Pinpoint the cell where the given text exists, returning its [x, y] midpoint coordinate. 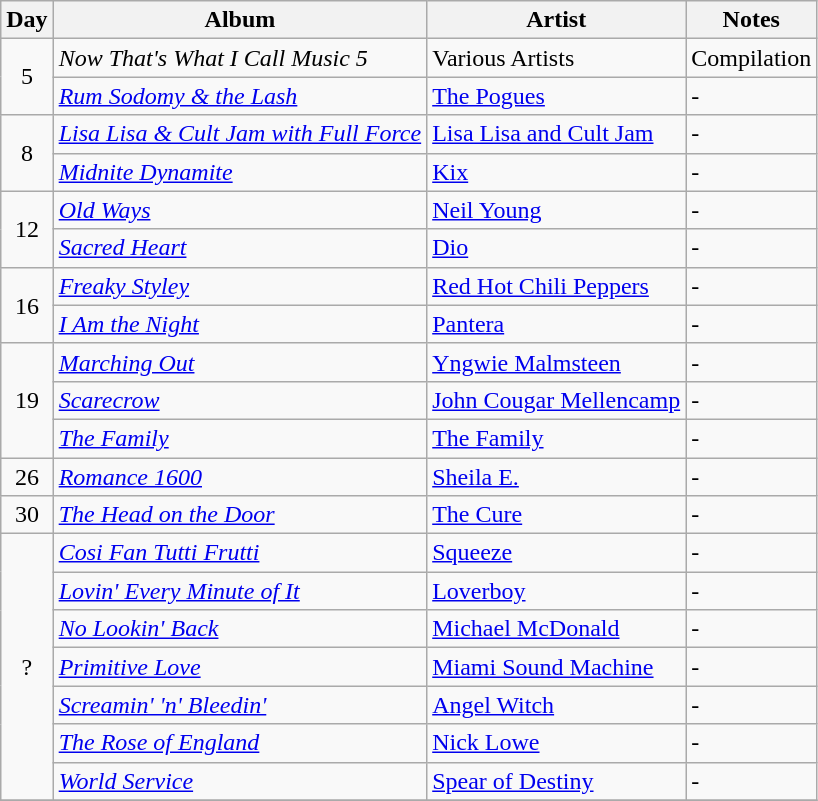
Screamin' 'n' Bleedin' [240, 705]
Sheila E. [556, 477]
8 [27, 153]
30 [27, 515]
26 [27, 477]
The Head on the Door [240, 515]
Nick Lowe [556, 743]
No Lookin' Back [240, 629]
Now That's What I Call Music 5 [240, 58]
Romance 1600 [240, 477]
John Cougar Mellencamp [556, 400]
Squeeze [556, 553]
? [27, 667]
Dio [556, 248]
World Service [240, 781]
Midnite Dynamite [240, 172]
Lisa Lisa & Cult Jam with Full Force [240, 134]
5 [27, 77]
Artist [556, 20]
Compilation [752, 58]
19 [27, 400]
Angel Witch [556, 705]
Cosi Fan Tutti Frutti [240, 553]
16 [27, 305]
Neil Young [556, 210]
Marching Out [240, 362]
Freaky Styley [240, 286]
Notes [752, 20]
Rum Sodomy & the Lash [240, 96]
Yngwie Malmsteen [556, 362]
Scarecrow [240, 400]
Pantera [556, 324]
Primitive Love [240, 667]
Red Hot Chili Peppers [556, 286]
Lovin' Every Minute of It [240, 591]
Kix [556, 172]
The Cure [556, 515]
I Am the Night [240, 324]
Album [240, 20]
Lisa Lisa and Cult Jam [556, 134]
Old Ways [240, 210]
Loverboy [556, 591]
Sacred Heart [240, 248]
Spear of Destiny [556, 781]
Day [27, 20]
The Rose of England [240, 743]
Various Artists [556, 58]
Michael McDonald [556, 629]
12 [27, 229]
Miami Sound Machine [556, 667]
The Pogues [556, 96]
